Output the (X, Y) coordinate of the center of the cell containing the given text.  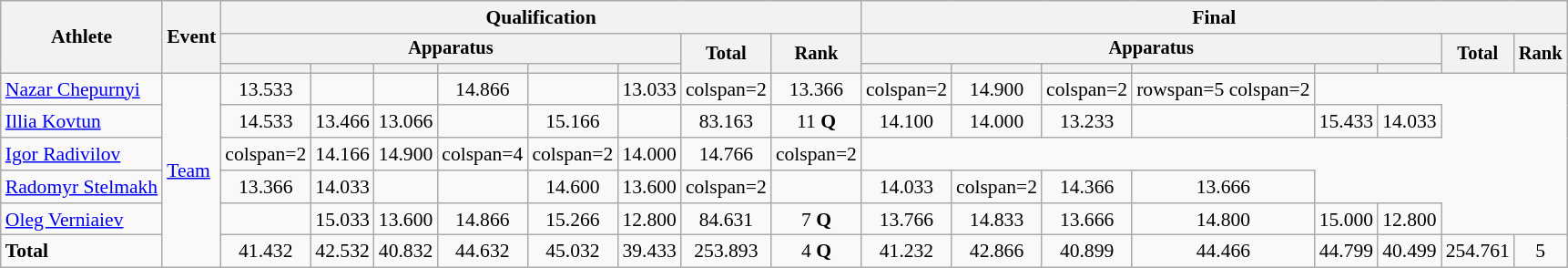
15.266 (572, 220)
41.232 (907, 252)
14.600 (572, 187)
Radomyr Stelmakh (82, 187)
40.899 (1087, 252)
7 Q (816, 220)
15.033 (342, 220)
40.832 (406, 252)
colspan=4 (483, 154)
14.100 (907, 122)
Nazar Chepurnyi (82, 89)
15.000 (1346, 220)
253.893 (727, 252)
Igor Radivilov (82, 154)
14.800 (1224, 220)
14.166 (342, 154)
13.466 (342, 122)
13.766 (907, 220)
44.466 (1224, 252)
40.499 (1410, 252)
Oleg Verniaiev (82, 220)
11 Q (816, 122)
14.533 (266, 122)
14.766 (727, 154)
4 Q (816, 252)
14.833 (996, 220)
13.033 (648, 89)
254.761 (1478, 252)
rowspan=5 colspan=2 (1224, 89)
15.166 (572, 122)
Team (191, 170)
41.432 (266, 252)
14.366 (1087, 187)
44.632 (483, 252)
13.533 (266, 89)
13.066 (406, 122)
45.032 (572, 252)
44.799 (1346, 252)
84.631 (727, 220)
15.433 (1346, 122)
83.163 (727, 122)
Qualification (541, 17)
39.433 (648, 252)
42.532 (342, 252)
Illia Kovtun (82, 122)
5 (1541, 252)
Final (1215, 17)
Athlete (82, 36)
13.233 (1087, 122)
Event (191, 36)
42.866 (996, 252)
